Pinpoint the cell where the given text exists, returning its (x, y) midpoint coordinate. 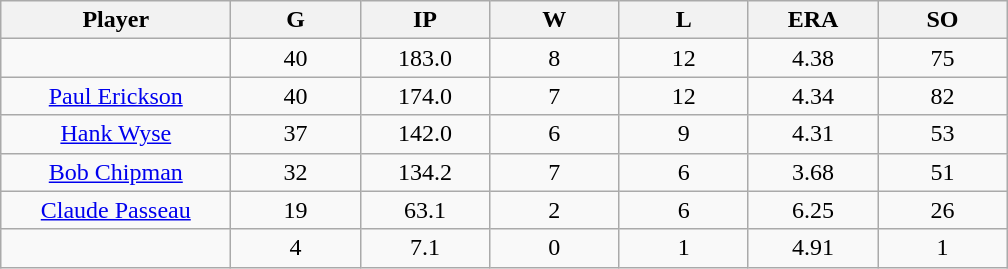
SO (942, 20)
63.1 (424, 210)
82 (942, 96)
Player (116, 20)
4.91 (812, 248)
4 (296, 248)
26 (942, 210)
L (684, 20)
Paul Erickson (116, 96)
2 (554, 210)
19 (296, 210)
8 (554, 58)
9 (684, 134)
4.31 (812, 134)
ERA (812, 20)
134.2 (424, 172)
75 (942, 58)
53 (942, 134)
37 (296, 134)
Hank Wyse (116, 134)
183.0 (424, 58)
4.34 (812, 96)
Bob Chipman (116, 172)
0 (554, 248)
6.25 (812, 210)
7.1 (424, 248)
W (554, 20)
G (296, 20)
3.68 (812, 172)
51 (942, 172)
32 (296, 172)
4.38 (812, 58)
174.0 (424, 96)
Claude Passeau (116, 210)
142.0 (424, 134)
IP (424, 20)
